Locate the cell with the specified text and output its [X, Y] center coordinate. 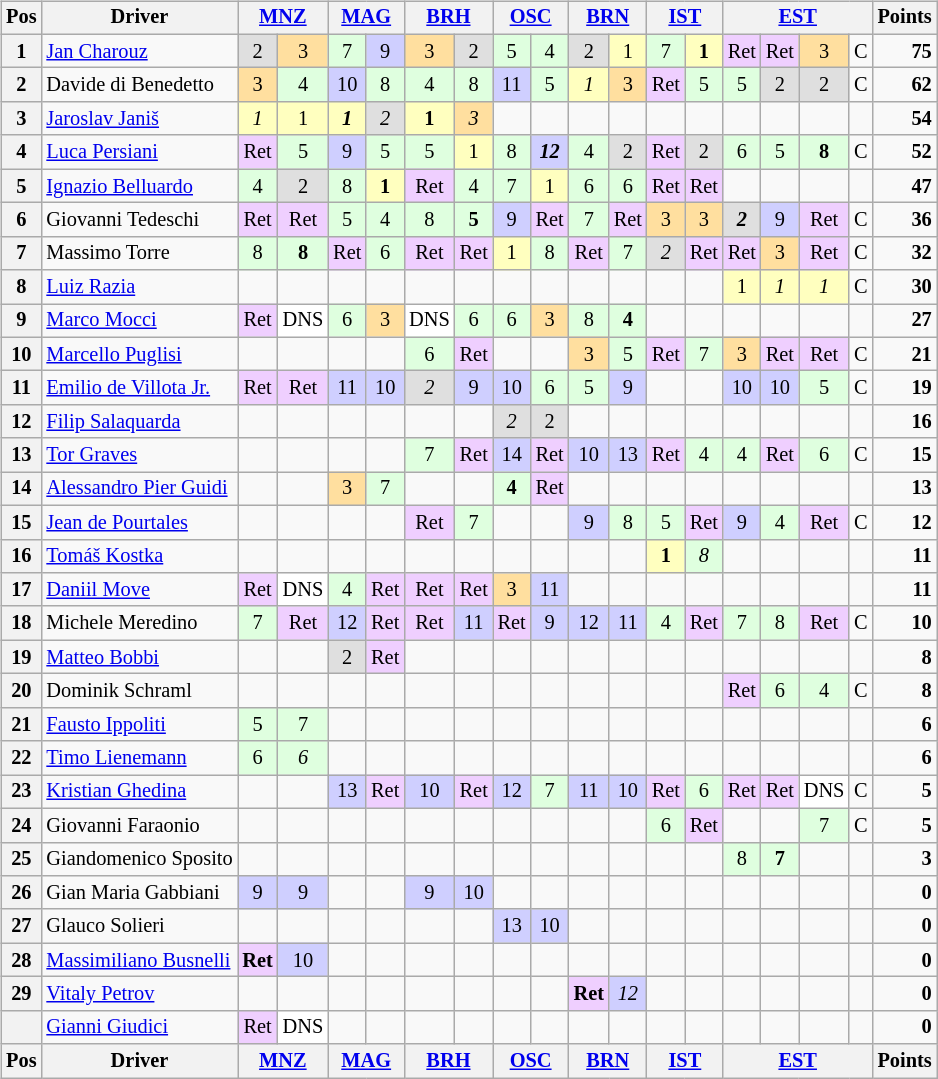
Michele Meredino [139, 623]
36 [905, 220]
26 [21, 893]
Alessandro Pier Guidi [139, 489]
Vitaly Petrov [139, 994]
47 [905, 186]
Massimiliano Busnelli [139, 960]
Kristian Ghedina [139, 792]
Marco Mocci [139, 321]
Tor Graves [139, 455]
20 [21, 691]
29 [21, 994]
Ignazio Belluardo [139, 186]
Dominik Schraml [139, 691]
28 [21, 960]
30 [905, 287]
Giandomenico Sposito [139, 859]
Gian Maria Gabbiani [139, 893]
Daniil Move [139, 590]
62 [905, 85]
24 [21, 825]
Marcello Puglisi [139, 354]
Jean de Pourtales [139, 522]
Davide di Benedetto [139, 85]
54 [905, 119]
Glauco Solieri [139, 926]
Gianni Giudici [139, 1027]
Timo Lienemann [139, 758]
Massimo Torre [139, 253]
Jan Charouz [139, 51]
32 [905, 253]
17 [21, 590]
Jaroslav Janiš [139, 119]
Luiz Razia [139, 287]
18 [21, 623]
Matteo Bobbi [139, 657]
23 [21, 792]
Giovanni Faraonio [139, 825]
Luca Persiani [139, 152]
Fausto Ippoliti [139, 724]
22 [21, 758]
Tomáš Kostka [139, 556]
Emilio de Villota Jr. [139, 388]
52 [905, 152]
25 [21, 859]
Filip Salaquarda [139, 422]
Giovanni Tedeschi [139, 220]
75 [905, 51]
